Output the (X, Y) coordinate of the center of the cell containing the given text.  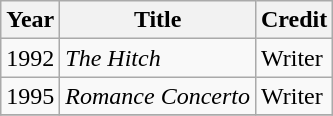
Title (158, 20)
1995 (30, 96)
Romance Concerto (158, 96)
1992 (30, 58)
The Hitch (158, 58)
Year (30, 20)
Credit (294, 20)
